Provide the [x, y] coordinate of the cell's center where the given text is located.  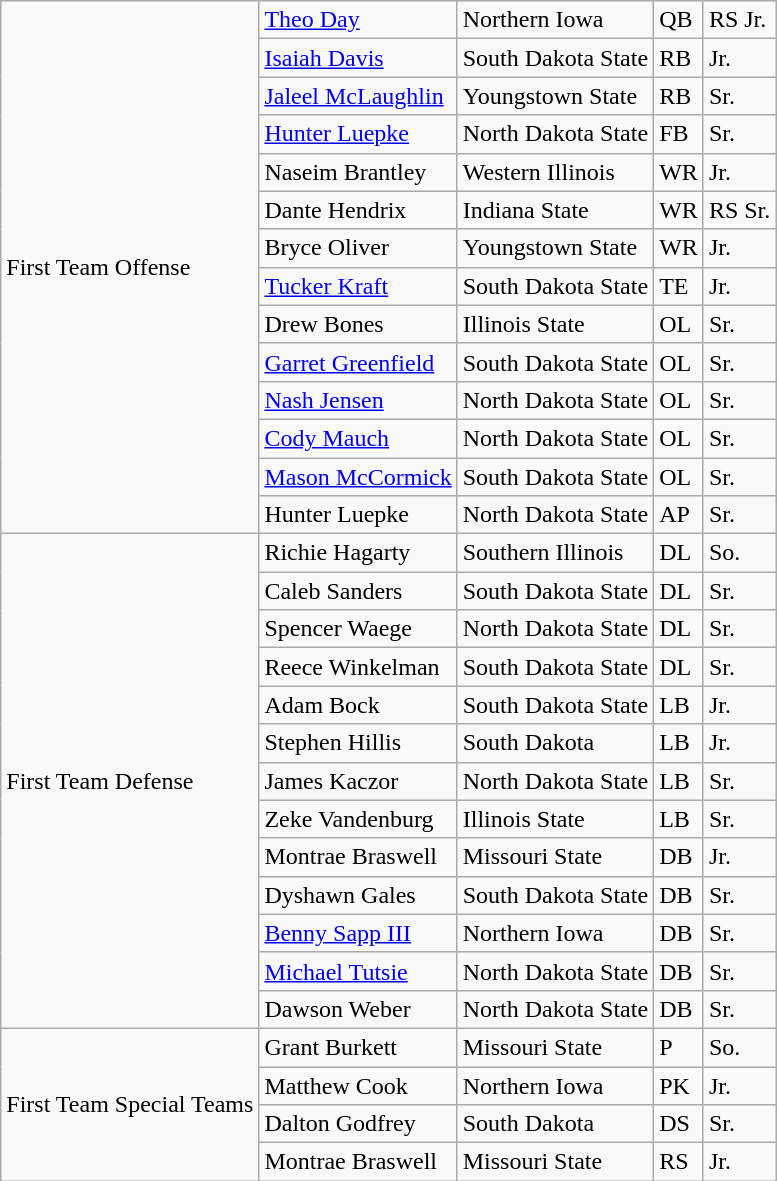
Mason McCormick [358, 477]
Stephen Hillis [358, 743]
Reece Winkelman [358, 667]
Benny Sapp III [358, 933]
Bryce Oliver [358, 248]
Dawson Weber [358, 1009]
Dante Hendrix [358, 210]
First Team Offense [130, 268]
Nash Jensen [358, 400]
Caleb Sanders [358, 591]
Western Illinois [555, 172]
QB [679, 20]
Indiana State [555, 210]
Theo Day [358, 20]
P [679, 1047]
Zeke Vandenburg [358, 819]
Garret Greenfield [358, 362]
Dalton Godfrey [358, 1124]
PK [679, 1085]
First Team Defense [130, 782]
Grant Burkett [358, 1047]
DS [679, 1124]
Jaleel McLaughlin [358, 96]
First Team Special Teams [130, 1104]
Richie Hagarty [358, 553]
James Kaczor [358, 781]
Spencer Waege [358, 629]
Adam Bock [358, 705]
Drew Bones [358, 324]
Cody Mauch [358, 438]
Naseim Brantley [358, 172]
TE [679, 286]
Matthew Cook [358, 1085]
Southern Illinois [555, 553]
AP [679, 515]
Dyshawn Gales [358, 895]
FB [679, 134]
RS Jr. [739, 20]
Michael Tutsie [358, 971]
Isaiah Davis [358, 58]
RS Sr. [739, 210]
Tucker Kraft [358, 286]
RS [679, 1162]
